Search for the cell housing the specified text and yield its (X, Y) center coordinate. 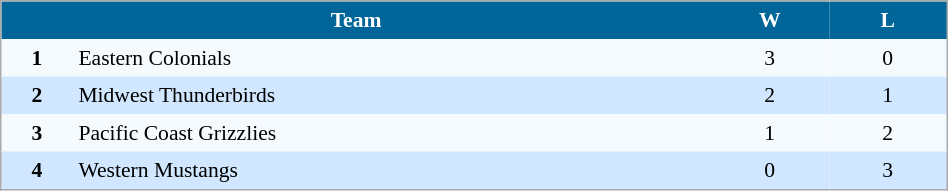
W (770, 20)
Western Mustangs (391, 171)
Eastern Colonials (391, 58)
4 (37, 171)
Pacific Coast Grizzlies (391, 133)
Midwest Thunderbirds (391, 95)
L (888, 20)
Team (356, 20)
